Determine the (X, Y) coordinate at the center of the cell enclosing the given text.  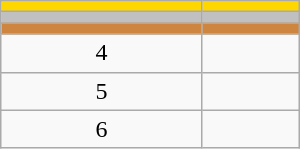
5 (102, 91)
6 (102, 129)
4 (102, 53)
